Locate the cell with the specified text and output its [X, Y] center coordinate. 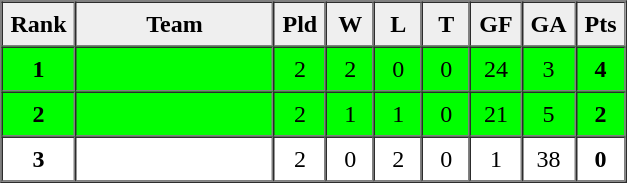
GA [549, 24]
L [398, 24]
T [446, 24]
38 [549, 158]
5 [549, 114]
24 [496, 68]
GF [496, 24]
W [350, 24]
4 [601, 68]
Pts [601, 24]
21 [496, 114]
Rank [39, 24]
Pld [300, 24]
Team [175, 24]
